Pinpoint the cell where the given text exists, returning its (X, Y) midpoint coordinate. 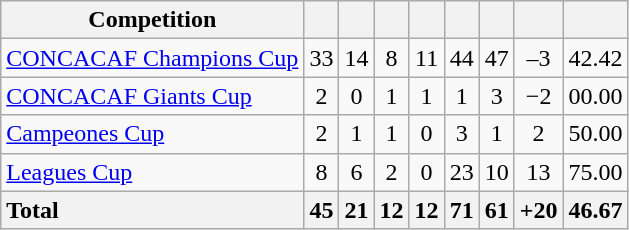
CONCACAF Champions Cup (152, 58)
Leagues Cup (152, 172)
50.00 (596, 134)
47 (496, 58)
71 (462, 210)
61 (496, 210)
14 (356, 58)
42.42 (596, 58)
Competition (152, 20)
+20 (538, 210)
45 (322, 210)
13 (538, 172)
00.00 (596, 96)
6 (356, 172)
23 (462, 172)
11 (426, 58)
–3 (538, 58)
75.00 (596, 172)
46.67 (596, 210)
CONCACAF Giants Cup (152, 96)
10 (496, 172)
−2 (538, 96)
Total (152, 210)
44 (462, 58)
21 (356, 210)
33 (322, 58)
Campeones Cup (152, 134)
